Identify which cell holds the provided text, then report its (X, Y) central coordinate. 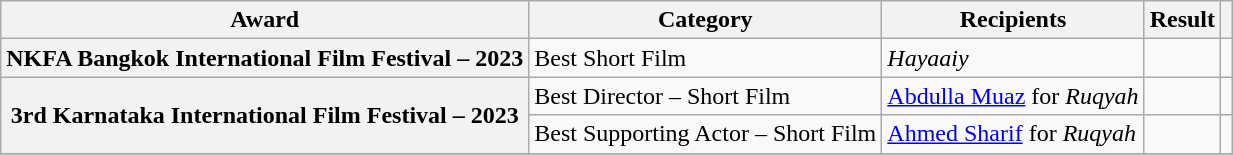
Best Director – Short Film (706, 96)
Abdulla Muaz for Ruqyah (1013, 96)
Best Supporting Actor – Short Film (706, 134)
Best Short Film (706, 58)
Recipients (1013, 20)
NKFA Bangkok International Film Festival – 2023 (265, 58)
3rd Karnataka International Film Festival – 2023 (265, 115)
Hayaaiy (1013, 58)
Award (265, 20)
Ahmed Sharif for Ruqyah (1013, 134)
Result (1182, 20)
Category (706, 20)
